Extract the [X, Y] coordinate from the center of the cell holding the provided text.  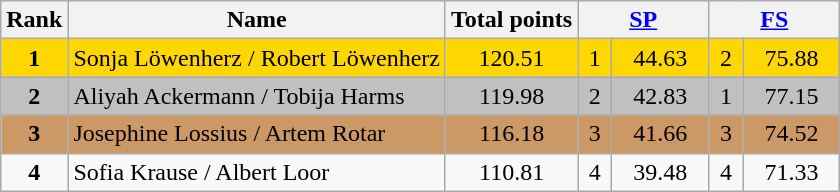
Aliyah Ackermann / Tobija Harms [257, 96]
44.63 [660, 58]
39.48 [660, 172]
119.98 [511, 96]
Rank [34, 20]
Josephine Lossius / Artem Rotar [257, 134]
42.83 [660, 96]
75.88 [792, 58]
116.18 [511, 134]
120.51 [511, 58]
41.66 [660, 134]
Sofia Krause / Albert Loor [257, 172]
71.33 [792, 172]
Total points [511, 20]
Name [257, 20]
Sonja Löwenherz / Robert Löwenherz [257, 58]
110.81 [511, 172]
SP [644, 20]
74.52 [792, 134]
77.15 [792, 96]
FS [774, 20]
